Return the (x, y) coordinate for the center point of the cell that contains the specified text.  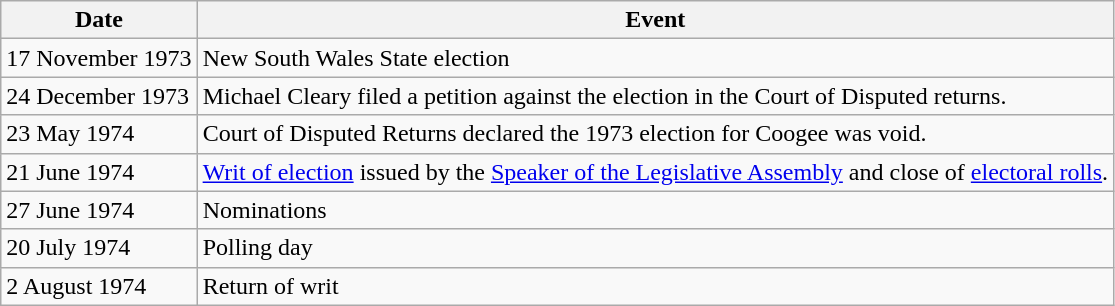
Court of Disputed Returns declared the 1973 election for Coogee was void. (656, 134)
Date (99, 20)
Nominations (656, 210)
20 July 1974 (99, 248)
Polling day (656, 248)
24 December 1973 (99, 96)
Writ of election issued by the Speaker of the Legislative Assembly and close of electoral rolls. (656, 172)
21 June 1974 (99, 172)
27 June 1974 (99, 210)
2 August 1974 (99, 286)
17 November 1973 (99, 58)
New South Wales State election (656, 58)
Return of writ (656, 286)
23 May 1974 (99, 134)
Event (656, 20)
Michael Cleary filed a petition against the election in the Court of Disputed returns. (656, 96)
